Return (x, y) of the center of cell containing provided text 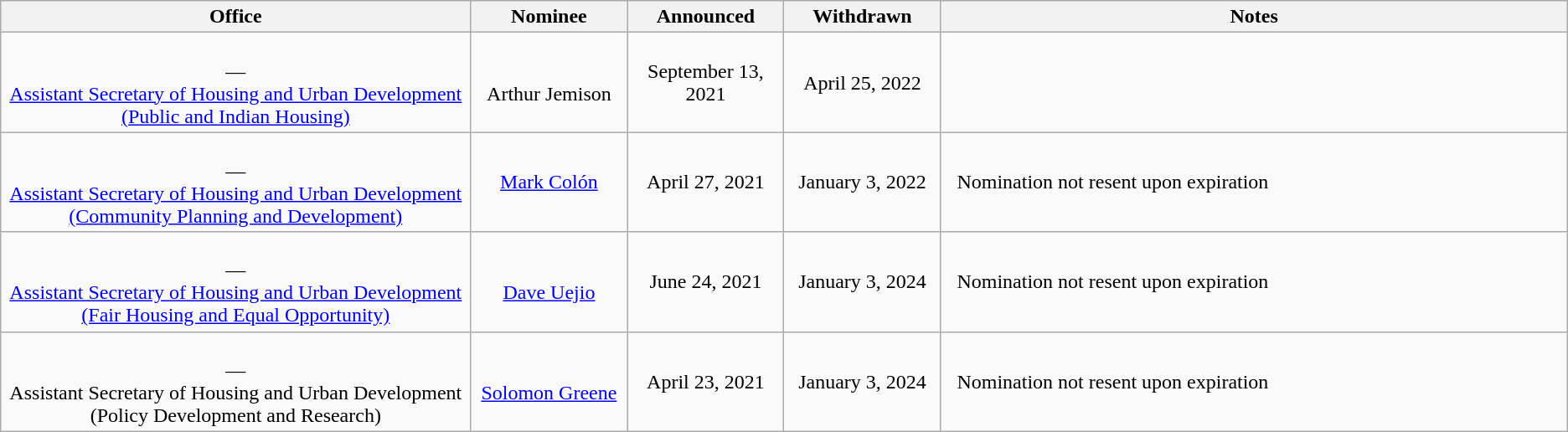
—Assistant Secretary of Housing and Urban Development(Community Planning and Development) (236, 183)
Mark Colón (549, 183)
June 24, 2021 (705, 281)
—Assistant Secretary of Housing and Urban Development(Public and Indian Housing) (236, 82)
—Assistant Secretary of Housing and Urban Development(Policy Development and Research) (236, 382)
Dave Uejio (549, 281)
January 3, 2022 (863, 183)
—Assistant Secretary of Housing and Urban Development(Fair Housing and Equal Opportunity) (236, 281)
Solomon Greene (549, 382)
September 13, 2021 (705, 82)
Nominee (549, 17)
Announced (705, 17)
Office (236, 17)
April 25, 2022 (863, 82)
Withdrawn (863, 17)
April 23, 2021 (705, 382)
April 27, 2021 (705, 183)
Arthur Jemison (549, 82)
Notes (1254, 17)
